Identify which cell holds the provided text, then report its (x, y) central coordinate. 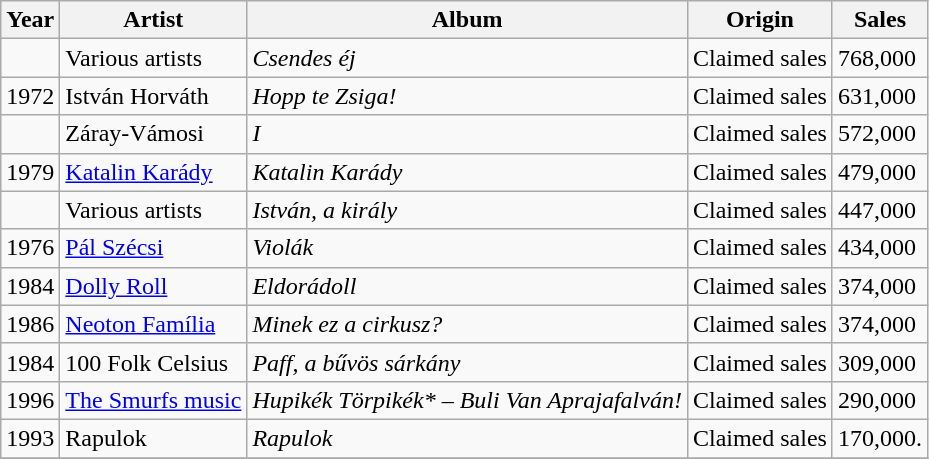
Hupikék Törpikék* – Buli Van Aprajafalván! (468, 400)
Year (30, 20)
1979 (30, 172)
1976 (30, 248)
170,000. (880, 438)
István, a király (468, 210)
479,000 (880, 172)
Neoton Família (154, 324)
1996 (30, 400)
The Smurfs music (154, 400)
100 Folk Celsius (154, 362)
1986 (30, 324)
768,000 (880, 58)
Záray-Vámosi (154, 134)
434,000 (880, 248)
Csendes éj (468, 58)
572,000 (880, 134)
István Horváth (154, 96)
Origin (760, 20)
631,000 (880, 96)
I (468, 134)
Dolly Roll (154, 286)
Pál Szécsi (154, 248)
Artist (154, 20)
Sales (880, 20)
Eldorádoll (468, 286)
Hopp te Zsiga! (468, 96)
1972 (30, 96)
Violák (468, 248)
309,000 (880, 362)
1993 (30, 438)
Album (468, 20)
Paff, a bűvös sárkány (468, 362)
290,000 (880, 400)
Minek ez a cirkusz? (468, 324)
447,000 (880, 210)
